Return the (X, Y) coordinate for the center point of the cell that contains the specified text.  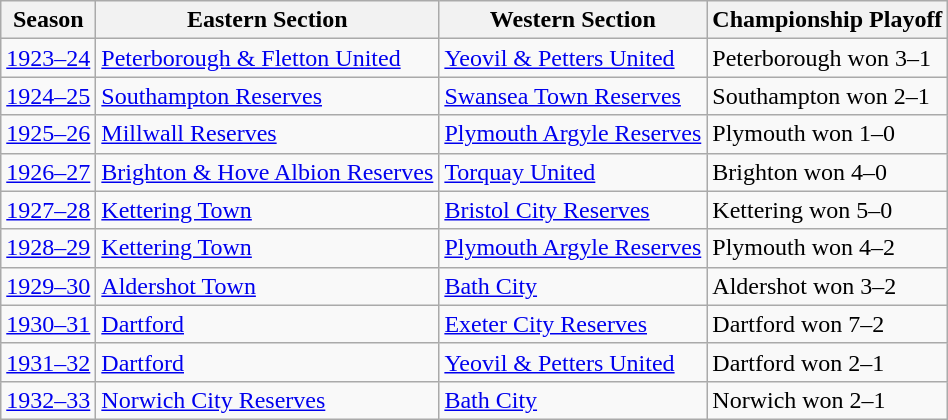
1932–33 (48, 400)
Plymouth won 4–2 (828, 248)
Brighton & Hove Albion Reserves (268, 172)
1925–26 (48, 134)
Western Section (573, 20)
Bristol City Reserves (573, 210)
1927–28 (48, 210)
1928–29 (48, 248)
1929–30 (48, 286)
Exeter City Reserves (573, 324)
Plymouth won 1–0 (828, 134)
1923–24 (48, 58)
1926–27 (48, 172)
1931–32 (48, 362)
Peterborough won 3–1 (828, 58)
Southampton Reserves (268, 96)
1930–31 (48, 324)
1924–25 (48, 96)
Millwall Reserves (268, 134)
Kettering won 5–0 (828, 210)
Dartford won 7–2 (828, 324)
Torquay United (573, 172)
Southampton won 2–1 (828, 96)
Norwich City Reserves (268, 400)
Eastern Section (268, 20)
Dartford won 2–1 (828, 362)
Championship Playoff (828, 20)
Peterborough & Fletton United (268, 58)
Aldershot won 3–2 (828, 286)
Swansea Town Reserves (573, 96)
Season (48, 20)
Brighton won 4–0 (828, 172)
Norwich won 2–1 (828, 400)
Aldershot Town (268, 286)
